Capture the cell that displays the provided text and extract its (x, y) central coordinate. 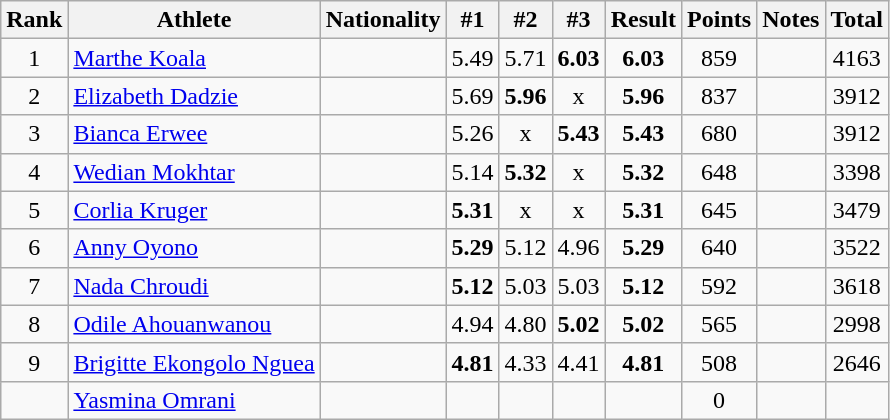
Bianca Erwee (194, 134)
5.69 (472, 96)
#3 (578, 20)
2 (34, 96)
Brigitte Ekongolo Nguea (194, 362)
Notes (791, 20)
3398 (857, 172)
5.26 (472, 134)
5.49 (472, 58)
4.41 (578, 362)
Points (720, 20)
3522 (857, 248)
640 (720, 248)
Athlete (194, 20)
837 (720, 96)
3618 (857, 286)
645 (720, 210)
3479 (857, 210)
Anny Oyono (194, 248)
592 (720, 286)
4.33 (526, 362)
7 (34, 286)
#1 (472, 20)
Rank (34, 20)
4.96 (578, 248)
5.14 (472, 172)
508 (720, 362)
Wedian Mokhtar (194, 172)
648 (720, 172)
2646 (857, 362)
4163 (857, 58)
Marthe Koala (194, 58)
8 (34, 324)
Odile Ahouanwanou (194, 324)
4.94 (472, 324)
0 (720, 400)
859 (720, 58)
Corlia Kruger (194, 210)
2998 (857, 324)
565 (720, 324)
Result (643, 20)
Total (857, 20)
5 (34, 210)
5.71 (526, 58)
Elizabeth Dadzie (194, 96)
Nationality (383, 20)
6 (34, 248)
4 (34, 172)
3 (34, 134)
Yasmina Omrani (194, 400)
Nada Chroudi (194, 286)
680 (720, 134)
9 (34, 362)
1 (34, 58)
#2 (526, 20)
4.80 (526, 324)
